Search for the cell housing the specified text and yield its [x, y] center coordinate. 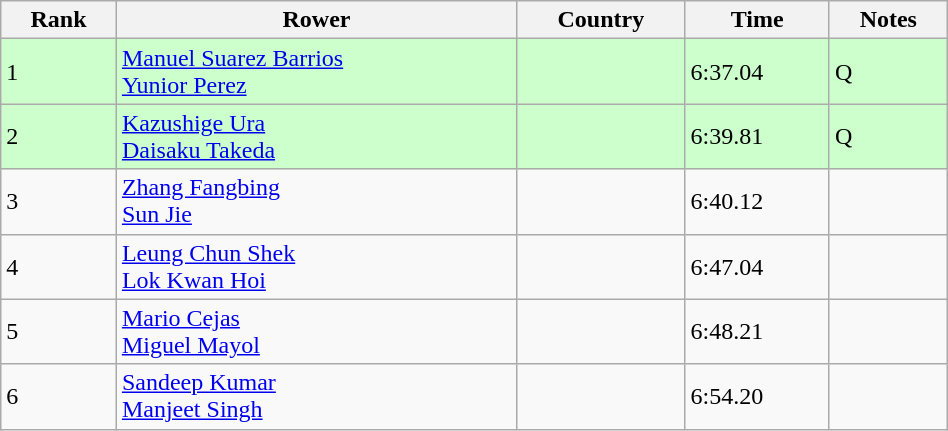
1 [59, 72]
Kazushige UraDaisaku Takeda [316, 136]
4 [59, 266]
Rower [316, 20]
Mario CejasMiguel Mayol [316, 332]
Manuel Suarez BarriosYunior Perez [316, 72]
Zhang FangbingSun Jie [316, 202]
6:48.21 [757, 332]
6:40.12 [757, 202]
6:37.04 [757, 72]
Country [601, 20]
6:47.04 [757, 266]
Leung Chun ShekLok Kwan Hoi [316, 266]
Time [757, 20]
2 [59, 136]
Rank [59, 20]
6:39.81 [757, 136]
6 [59, 396]
Notes [888, 20]
6:54.20 [757, 396]
5 [59, 332]
Sandeep KumarManjeet Singh [316, 396]
3 [59, 202]
